Scan for the cell matching the given text and deliver its [X, Y] coordinate at center. 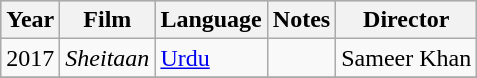
Year [30, 20]
Film [108, 20]
Notes [301, 20]
Sheitaan [108, 58]
Language [211, 20]
2017 [30, 58]
Sameer Khan [406, 58]
Urdu [211, 58]
Director [406, 20]
